Determine the [X, Y] coordinate at the center of the cell enclosing the given text.  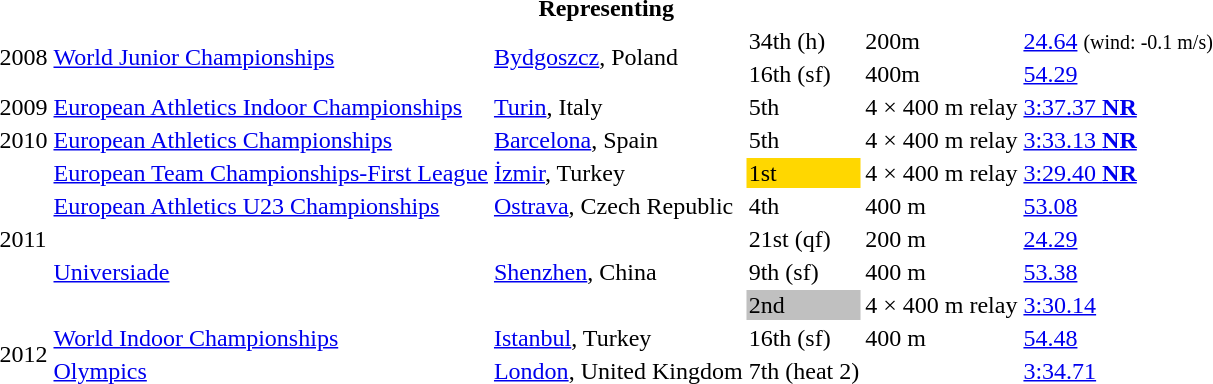
European Athletics U23 Championships [270, 206]
Turin, Italy [618, 107]
34th (h) [804, 41]
21st (qf) [804, 239]
İzmir, Turkey [618, 173]
European Team Championships-First League [270, 173]
Bydgoszcz, Poland [618, 58]
Barcelona, Spain [618, 140]
World Indoor Championships [270, 338]
1st [804, 173]
9th (sf) [804, 272]
2nd [804, 305]
European Athletics Championships [270, 140]
400m [942, 74]
4th [804, 206]
200m [942, 41]
Istanbul, Turkey [618, 338]
Shenzhen, China [618, 272]
European Athletics Indoor Championships [270, 107]
Universiade [270, 272]
World Junior Championships [270, 58]
200 m [942, 239]
Ostrava, Czech Republic [618, 206]
